Pinpoint the cell where the given text exists, returning its (x, y) midpoint coordinate. 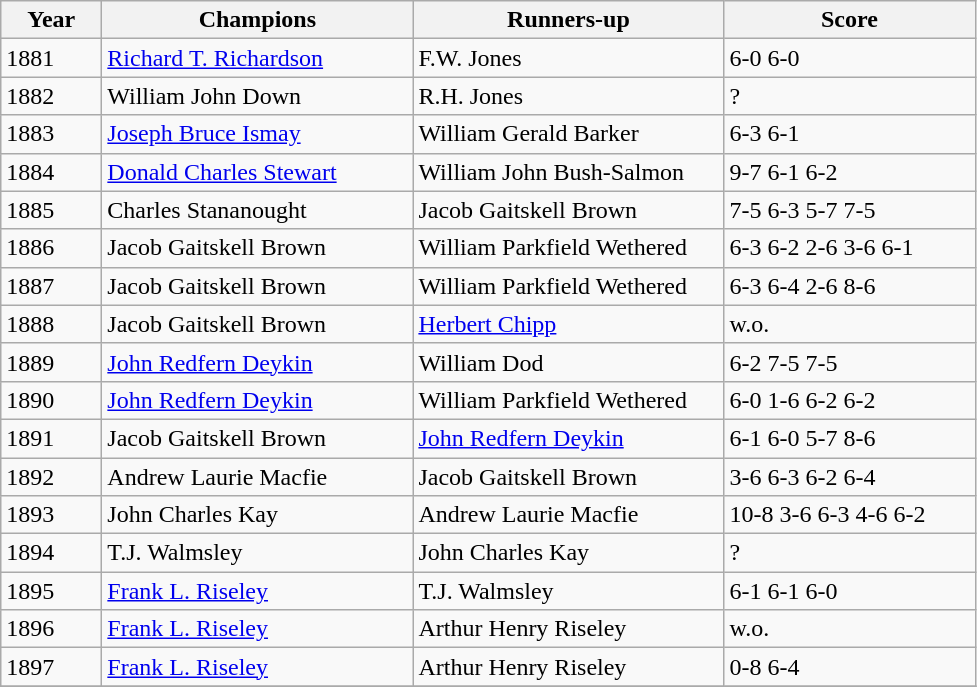
6-1 6-1 6-0 (850, 591)
1892 (52, 477)
0-8 6-4 (850, 667)
Richard T. Richardson (258, 58)
Year (52, 20)
Joseph Bruce Ismay (258, 134)
1888 (52, 324)
1893 (52, 515)
6-2 7-5 7-5 (850, 362)
R.H. Jones (568, 96)
1895 (52, 591)
1896 (52, 629)
Score (850, 20)
6-1 6-0 5-7 8-6 (850, 438)
F.W. Jones (568, 58)
1897 (52, 667)
3-6 6-3 6-2 6-4 (850, 477)
6-3 6-2 2-6 3-6 6-1 (850, 248)
7-5 6-3 5-7 7-5 (850, 210)
William Dod (568, 362)
1887 (52, 286)
Donald Charles Stewart (258, 172)
1882 (52, 96)
1891 (52, 438)
1889 (52, 362)
Champions (258, 20)
William John Down (258, 96)
6-3 6-1 (850, 134)
1884 (52, 172)
1883 (52, 134)
6-0 1-6 6-2 6-2 (850, 400)
William Gerald Barker (568, 134)
1885 (52, 210)
6-0 6-0 (850, 58)
Herbert Chipp (568, 324)
William John Bush-Salmon (568, 172)
9-7 6-1 6-2 (850, 172)
Runners-up (568, 20)
1890 (52, 400)
1881 (52, 58)
1886 (52, 248)
1894 (52, 553)
10-8 3-6 6-3 4-6 6-2 (850, 515)
6-3 6-4 2-6 8-6 (850, 286)
Charles Stananought (258, 210)
